Pinpoint the cell where the given text exists, returning its (X, Y) midpoint coordinate. 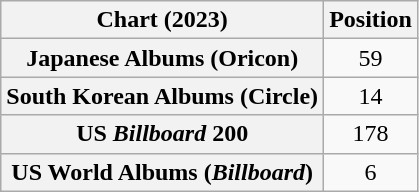
Chart (2023) (162, 20)
US Billboard 200 (162, 134)
59 (371, 58)
6 (371, 172)
Japanese Albums (Oricon) (162, 58)
178 (371, 134)
US World Albums (Billboard) (162, 172)
Position (371, 20)
South Korean Albums (Circle) (162, 96)
14 (371, 96)
